For the text-containing cell, return its midpoint in [x, y] coordinate format. 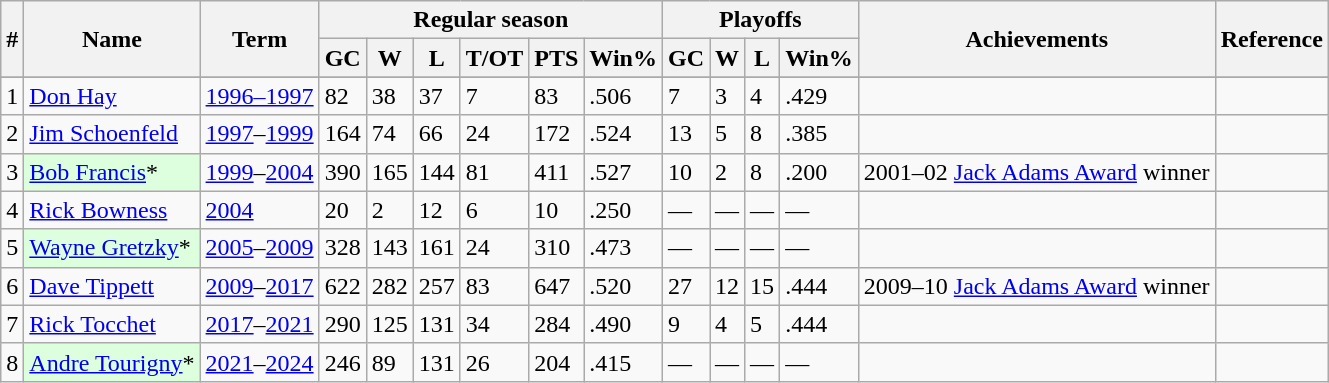
.520 [624, 286]
Name [112, 39]
.250 [624, 210]
2001–02 Jack Adams Award winner [1036, 172]
34 [494, 324]
Term [260, 39]
390 [342, 172]
.506 [624, 96]
.524 [624, 134]
PTS [556, 58]
81 [494, 172]
257 [436, 286]
Andre Tourigny* [112, 362]
Bob Francis* [112, 172]
164 [342, 134]
2017–2021 [260, 324]
143 [390, 248]
647 [556, 286]
Achievements [1036, 39]
328 [342, 248]
37 [436, 96]
172 [556, 134]
Wayne Gretzky* [112, 248]
2004 [260, 210]
Dave Tippett [112, 286]
66 [436, 134]
2009–2017 [260, 286]
13 [686, 134]
Rick Tocchet [112, 324]
20 [342, 210]
Regular season [490, 20]
82 [342, 96]
.200 [820, 172]
.473 [624, 248]
27 [686, 286]
T/OT [494, 58]
.527 [624, 172]
# [12, 39]
1997–1999 [260, 134]
125 [390, 324]
165 [390, 172]
161 [436, 248]
411 [556, 172]
.490 [624, 324]
74 [390, 134]
9 [686, 324]
38 [390, 96]
622 [342, 286]
310 [556, 248]
1999–2004 [260, 172]
1 [12, 96]
Jim Schoenfeld [112, 134]
2005–2009 [260, 248]
Rick Bowness [112, 210]
282 [390, 286]
.415 [624, 362]
Reference [1272, 39]
Don Hay [112, 96]
26 [494, 362]
.385 [820, 134]
89 [390, 362]
144 [436, 172]
.429 [820, 96]
290 [342, 324]
1996–1997 [260, 96]
2009–10 Jack Adams Award winner [1036, 286]
2021–2024 [260, 362]
284 [556, 324]
15 [762, 286]
246 [342, 362]
204 [556, 362]
Playoffs [760, 20]
